Capture the cell that displays the provided text and extract its [X, Y] central coordinate. 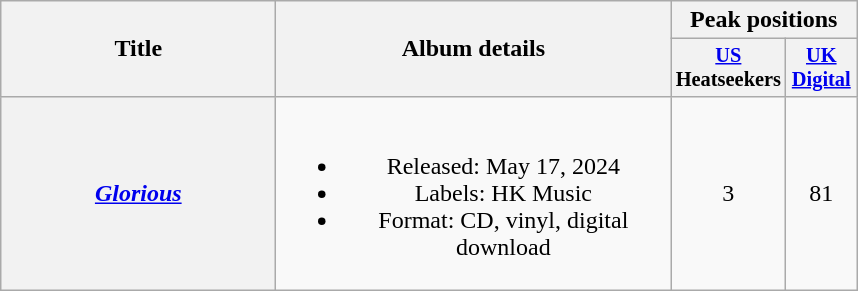
Peak positions [764, 20]
Title [138, 49]
UK Digital [822, 68]
Released: May 17, 2024Labels: HK MusicFormat: CD, vinyl, digital download [474, 193]
Glorious [138, 193]
USHeatseekers [728, 68]
81 [822, 193]
Album details [474, 49]
3 [728, 193]
